Search for the cell housing the specified text and yield its [X, Y] center coordinate. 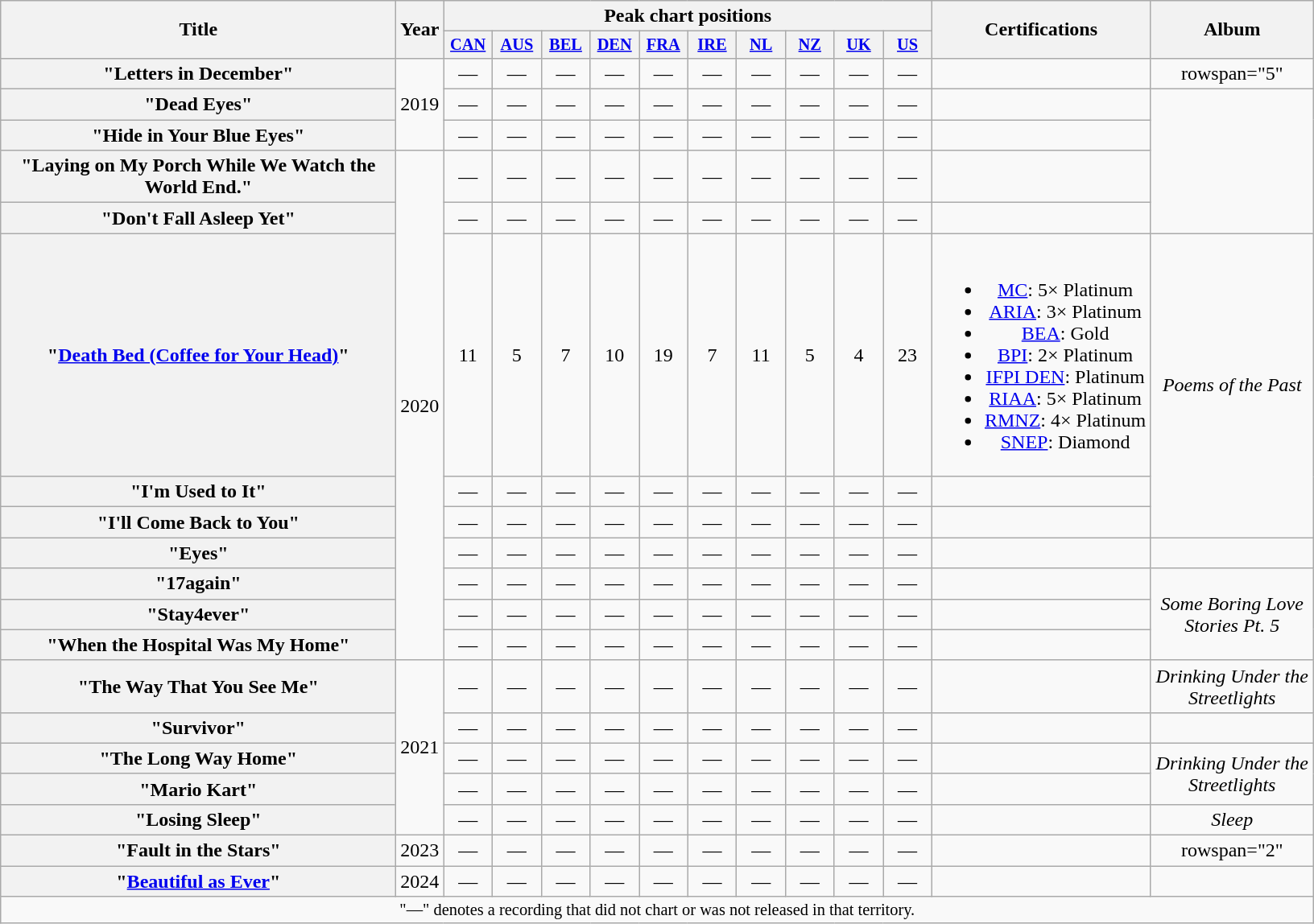
Peak chart positions [688, 16]
"I'll Come Back to You" [198, 522]
NZ [810, 45]
Certifications [1040, 30]
BEL [565, 45]
Sleep [1232, 819]
"Hide in Your Blue Eyes" [198, 135]
"When the Hospital Was My Home" [198, 645]
"Dead Eyes" [198, 105]
DEN [615, 45]
2019 [420, 104]
"Survivor" [198, 728]
"Eyes" [198, 553]
"Don't Fall Asleep Yet" [198, 218]
"The Long Way Home" [198, 758]
"Laying on My Porch While We Watch the World End." [198, 177]
Title [198, 30]
"The Way That You See Me" [198, 686]
AUS [517, 45]
"Fault in the Stars" [198, 851]
10 [615, 355]
MC: 5× PlatinumARIA: 3× PlatinumBEA: GoldBPI: 2× PlatinumIFPI DEN: PlatinumRIAA: 5× PlatinumRMNZ: 4× PlatinumSNEP: Diamond [1040, 355]
FRA [663, 45]
23 [908, 355]
"I'm Used to It" [198, 492]
"17again" [198, 584]
"Stay4ever" [198, 614]
NL [762, 45]
Some Boring Love Stories Pt. 5 [1232, 614]
US [908, 45]
2024 [420, 881]
4 [858, 355]
"Losing Sleep" [198, 819]
CAN [469, 45]
"Mario Kart" [198, 789]
rowspan="5" [1232, 73]
rowspan="2" [1232, 851]
Year [420, 30]
"Letters in December" [198, 73]
2021 [420, 747]
"Death Bed (Coffee for Your Head)" [198, 355]
UK [858, 45]
19 [663, 355]
"Beautiful as Ever" [198, 881]
Album [1232, 30]
IRE [712, 45]
"—" denotes a recording that did not chart or was not released in that territory. [657, 910]
2023 [420, 851]
2020 [420, 406]
Poems of the Past [1232, 386]
